For the text-containing cell, return its midpoint in (x, y) coordinate format. 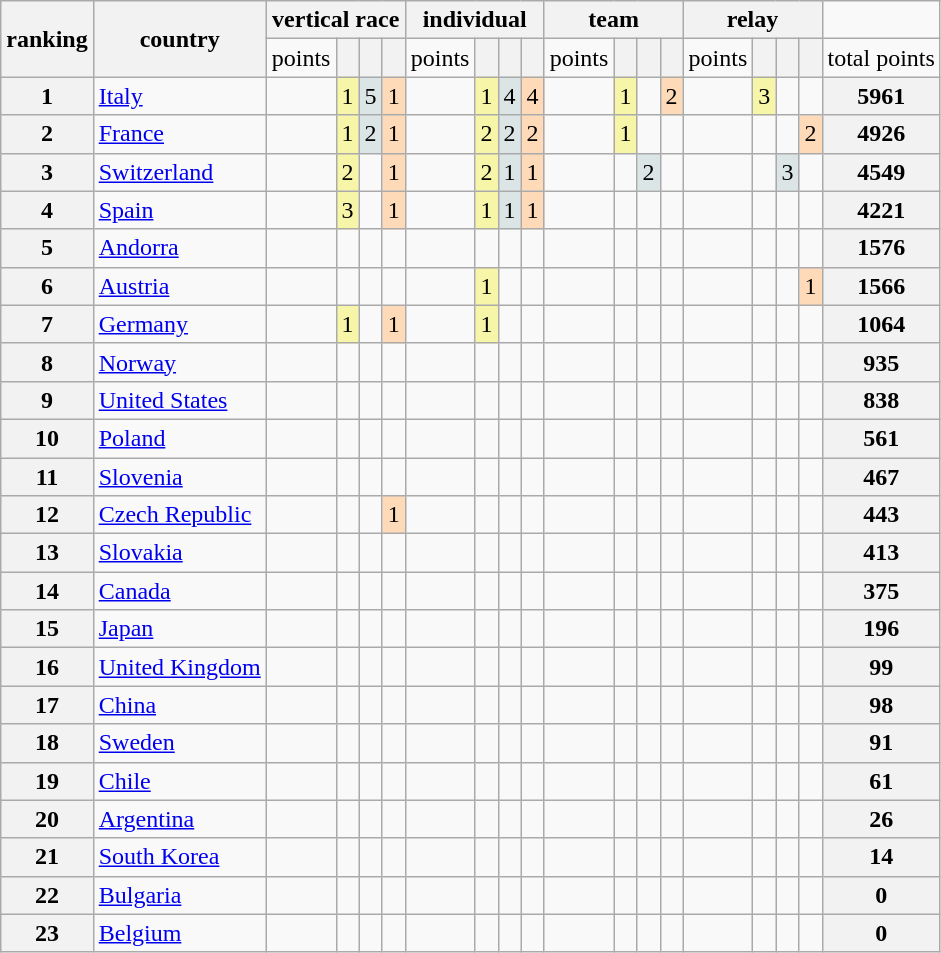
467 (881, 477)
1064 (881, 324)
11 (47, 477)
7 (47, 324)
8 (47, 362)
4549 (881, 172)
South Korea (180, 857)
Poland (180, 438)
vertical race (336, 20)
ranking (47, 39)
838 (881, 400)
1566 (881, 286)
Belgium (180, 933)
12 (47, 515)
61 (881, 781)
22 (47, 895)
9 (47, 400)
4221 (881, 210)
Norway (180, 362)
Austria (180, 286)
18 (47, 743)
561 (881, 438)
Czech Republic (180, 515)
19 (47, 781)
United States (180, 400)
Argentina (180, 819)
team (614, 20)
6 (47, 286)
443 (881, 515)
23 (47, 933)
15 (47, 629)
country (180, 39)
Spain (180, 210)
16 (47, 667)
935 (881, 362)
4926 (881, 134)
413 (881, 553)
98 (881, 705)
Switzerland (180, 172)
Slovakia (180, 553)
United Kingdom (180, 667)
13 (47, 553)
5961 (881, 96)
26 (881, 819)
total points (881, 58)
1576 (881, 248)
99 (881, 667)
91 (881, 743)
Canada (180, 591)
Germany (180, 324)
Italy (180, 96)
10 (47, 438)
Japan (180, 629)
20 (47, 819)
China (180, 705)
Slovenia (180, 477)
Andorra (180, 248)
17 (47, 705)
France (180, 134)
Sweden (180, 743)
21 (47, 857)
individual (474, 20)
Bulgaria (180, 895)
196 (881, 629)
Chile (180, 781)
relay (752, 20)
375 (881, 591)
